Provide the (X, Y) coordinate of the cell's center where the given text is located.  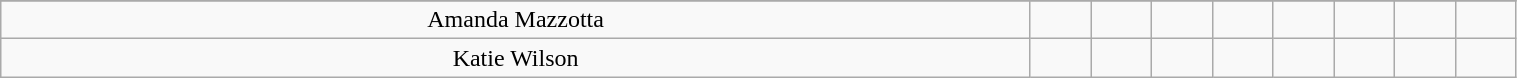
Katie Wilson (516, 58)
Amanda Mazzotta (516, 20)
